From the cell containing the given text, extract its center point as [x, y] coordinate. 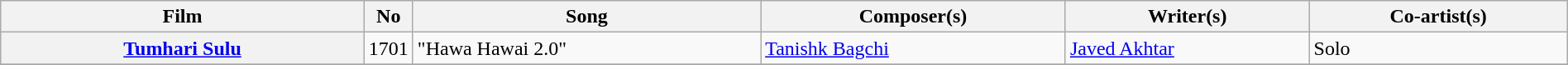
Javed Akhtar [1188, 48]
No [389, 17]
Co-artist(s) [1438, 17]
"Hawa Hawai 2.0" [586, 48]
Song [586, 17]
Composer(s) [913, 17]
Film [183, 17]
Solo [1438, 48]
Tanishk Bagchi [913, 48]
Tumhari Sulu [183, 48]
1701 [389, 48]
Writer(s) [1188, 17]
